Provide the (X, Y) coordinate of the cell's center where the given text is located.  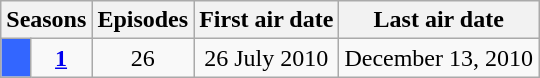
1 (61, 58)
Seasons (46, 20)
Episodes (143, 20)
Last air date (439, 20)
December 13, 2010 (439, 58)
First air date (266, 20)
26 July 2010 (266, 58)
26 (143, 58)
